From the cell containing the given text, extract its center point as (X, Y) coordinate. 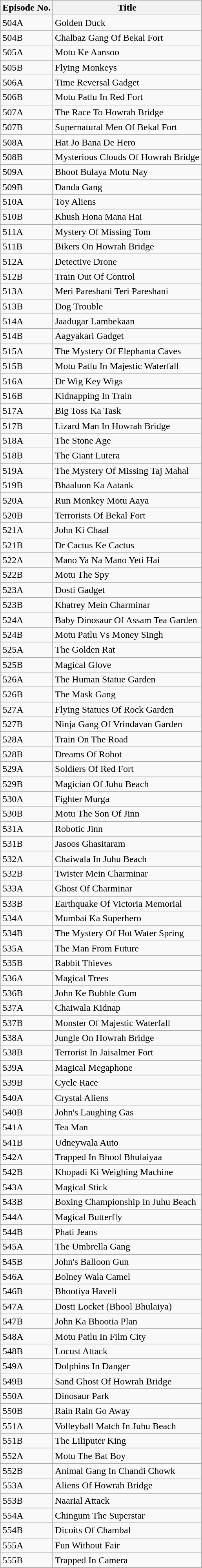
519A (27, 471)
545B (27, 1262)
540A (27, 1097)
The Stone Age (127, 441)
515A (27, 351)
522A (27, 560)
Bhaaluon Ka Aatank (127, 486)
551B (27, 1441)
Bhootiya Haveli (127, 1292)
528A (27, 739)
504A (27, 23)
The Mystery Of Hot Water Spring (127, 933)
513B (27, 306)
Terrorists Of Bekal Fort (127, 515)
Detective Drone (127, 262)
Baby Dinosaur Of Assam Tea Garden (127, 620)
504B (27, 38)
522B (27, 575)
Bolney Wala Camel (127, 1277)
539A (27, 1068)
552B (27, 1471)
Dolphins In Danger (127, 1366)
532B (27, 873)
506A (27, 82)
Dicoits Of Chambal (127, 1530)
Big Toss Ka Task (127, 411)
523A (27, 590)
Magical Stick (127, 1187)
Dreams Of Robot (127, 754)
Magical Butterfly (127, 1217)
516A (27, 381)
511A (27, 232)
The Human Statue Garden (127, 680)
John Ke Bubble Gum (127, 993)
Crystal Aliens (127, 1097)
Magical Trees (127, 978)
543B (27, 1202)
516B (27, 396)
Motu Patlu In Red Fort (127, 97)
549A (27, 1366)
546B (27, 1292)
Lizard Man In Howrah Bridge (127, 426)
The Golden Rat (127, 649)
Dr Cactus Ke Cactus (127, 545)
Chalbaz Gang Of Bekal Fort (127, 38)
520B (27, 515)
Udneywala Auto (127, 1142)
514A (27, 321)
536B (27, 993)
Naarial Attack (127, 1501)
517A (27, 411)
510A (27, 202)
555A (27, 1545)
Motu Patlu In Majestic Waterfall (127, 366)
510B (27, 217)
Dog Trouble (127, 306)
Dr Wig Key Wigs (127, 381)
509A (27, 172)
508A (27, 142)
544B (27, 1232)
Jungle On Howrah Bridge (127, 1038)
Jaadugar Lambekaan (127, 321)
547A (27, 1306)
Dinosaur Park (127, 1396)
542B (27, 1172)
Sand Ghost Of Howrah Bridge (127, 1381)
523B (27, 605)
531B (27, 844)
528B (27, 754)
Mano Ya Na Mano Yeti Hai (127, 560)
507B (27, 127)
Motu Ke Aansoo (127, 53)
518B (27, 456)
The Mystery Of Missing Taj Mahal (127, 471)
John's Balloon Gun (127, 1262)
555B (27, 1560)
551A (27, 1426)
Khush Hona Mana Hai (127, 217)
Soldiers Of Red Fort (127, 769)
550B (27, 1411)
554A (27, 1515)
Run Monkey Motu Aaya (127, 500)
Magician Of Juhu Beach (127, 784)
Ghost Of Charminar (127, 888)
526B (27, 695)
548B (27, 1351)
Khatrey Mein Charminar (127, 605)
Motu The Spy (127, 575)
536A (27, 978)
554B (27, 1530)
547B (27, 1321)
The Man From Future (127, 948)
Hat Jo Bana De Hero (127, 142)
Aliens Of Howrah Bridge (127, 1486)
Bhoot Bulaya Motu Nay (127, 172)
545A (27, 1247)
546A (27, 1277)
550A (27, 1396)
533B (27, 903)
553A (27, 1486)
526A (27, 680)
Supernatural Men Of Bekal Fort (127, 127)
542A (27, 1157)
538A (27, 1038)
505B (27, 67)
534B (27, 933)
Train Out Of Control (127, 276)
521B (27, 545)
Phati Jeans (127, 1232)
507A (27, 112)
549B (27, 1381)
Motu Patlu Vs Money Singh (127, 635)
Dosti Gadget (127, 590)
514B (27, 336)
Jasoos Ghasitaram (127, 844)
548A (27, 1336)
540B (27, 1112)
Volleyball Match In Juhu Beach (127, 1426)
Golden Duck (127, 23)
511B (27, 247)
527A (27, 709)
Robotic Jinn (127, 829)
Earthquake Of Victoria Memorial (127, 903)
552A (27, 1456)
Train On The Road (127, 739)
515B (27, 366)
The Umbrella Gang (127, 1247)
Motu The Bat Boy (127, 1456)
Locust Attack (127, 1351)
506B (27, 97)
Terrorist In Jaisalmer Fort (127, 1053)
Trapped In Bhool Bhulaiyaa (127, 1157)
518A (27, 441)
Episode No. (27, 8)
Cycle Race (127, 1082)
537B (27, 1023)
John Ki Chaal (127, 530)
Twister Mein Charminar (127, 873)
Flying Statues Of Rock Garden (127, 709)
Boxing Championship In Juhu Beach (127, 1202)
The Giant Lutera (127, 456)
538B (27, 1053)
530B (27, 814)
Fun Without Fair (127, 1545)
Motu The Son Of Jinn (127, 814)
505A (27, 53)
Khopadi Ki Weighing Machine (127, 1172)
Flying Monkeys (127, 67)
Title (127, 8)
Chingum The Superstar (127, 1515)
529A (27, 769)
Magical Glove (127, 665)
524B (27, 635)
529B (27, 784)
531A (27, 829)
The Race To Howrah Bridge (127, 112)
534A (27, 919)
543A (27, 1187)
525A (27, 649)
525B (27, 665)
521A (27, 530)
517B (27, 426)
509B (27, 187)
544A (27, 1217)
537A (27, 1008)
Aagyakari Gadget (127, 336)
Meri Pareshani Teri Pareshani (127, 291)
Magical Megaphone (127, 1068)
Animal Gang In Chandi Chowk (127, 1471)
Tea Man (127, 1127)
532A (27, 859)
Ninja Gang Of Vrindavan Garden (127, 724)
524A (27, 620)
553B (27, 1501)
541B (27, 1142)
Motu Patlu In Film City (127, 1336)
Mumbai Ka Superhero (127, 919)
The Liliputer King (127, 1441)
527B (27, 724)
The Mystery Of Elephanta Caves (127, 351)
Danda Gang (127, 187)
Rabbit Thieves (127, 963)
533A (27, 888)
508B (27, 157)
535B (27, 963)
530A (27, 799)
Monster Of Majestic Waterfall (127, 1023)
520A (27, 500)
539B (27, 1082)
512A (27, 262)
535A (27, 948)
John Ka Bhootia Plan (127, 1321)
Trapped In Camera (127, 1560)
519B (27, 486)
Toy Aliens (127, 202)
Fighter Murga (127, 799)
Time Reversal Gadget (127, 82)
541A (27, 1127)
Rain Rain Go Away (127, 1411)
Chaiwala In Juhu Beach (127, 859)
Mystery Of Missing Tom (127, 232)
Bikers On Howrah Bridge (127, 247)
Dosti Locket (Bhool Bhulaiya) (127, 1306)
Chaiwala Kidnap (127, 1008)
513A (27, 291)
512B (27, 276)
John's Laughing Gas (127, 1112)
The Mask Gang (127, 695)
Kidnapping In Train (127, 396)
Mysterious Clouds Of Howrah Bridge (127, 157)
